Find where the given text appears and provide that cell's center as (x, y) coordinate. 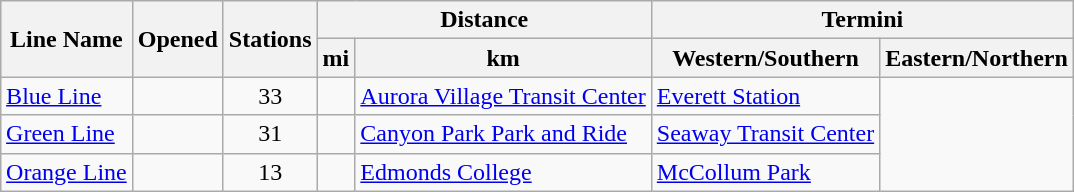
mi (336, 58)
Stations (270, 39)
Everett Station (765, 96)
Seaway Transit Center (765, 134)
Aurora Village Transit Center (503, 96)
33 (270, 96)
Opened (178, 39)
Eastern/Northern (977, 58)
Termini (862, 20)
Canyon Park Park and Ride (503, 134)
Edmonds College (503, 172)
Green Line (67, 134)
13 (270, 172)
Distance (484, 20)
31 (270, 134)
Blue Line (67, 96)
Orange Line (67, 172)
Line Name (67, 39)
McCollum Park (765, 172)
Western/Southern (765, 58)
km (503, 58)
